From the cell containing the given text, extract its center point as [x, y] coordinate. 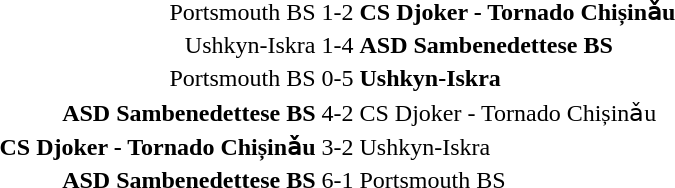
4-2 [338, 112]
1-4 [338, 45]
0-5 [338, 79]
3-2 [338, 147]
